Determine the [X, Y] coordinate at the center of the cell enclosing the given text.  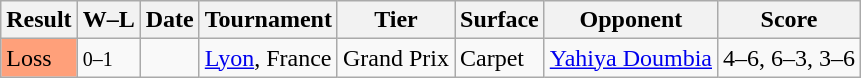
Result [39, 20]
Opponent [630, 20]
Carpet [500, 58]
Date [170, 20]
Yahiya Doumbia [630, 58]
Grand Prix [396, 58]
Loss [39, 58]
Tier [396, 20]
Tournament [268, 20]
Surface [500, 20]
4–6, 6–3, 3–6 [790, 58]
Score [790, 20]
Lyon, France [268, 58]
W–L [108, 20]
0–1 [108, 58]
